Determine the [X, Y] coordinate at the center of the cell enclosing the given text.  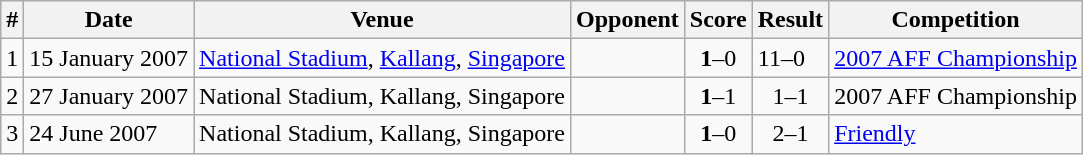
Friendly [956, 134]
Competition [956, 20]
11–0 [790, 58]
27 January 2007 [109, 96]
15 January 2007 [109, 58]
Venue [382, 20]
Opponent [628, 20]
2–1 [790, 134]
Score [718, 20]
Result [790, 20]
2 [12, 96]
3 [12, 134]
Date [109, 20]
24 June 2007 [109, 134]
1 [12, 58]
# [12, 20]
